Return (x, y) of the center of cell containing provided text 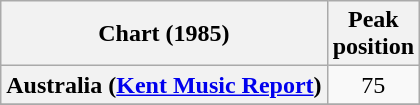
Peakposition (373, 34)
Chart (1985) (164, 34)
75 (373, 85)
Australia (Kent Music Report) (164, 85)
